Locate the cell with the specified text and output its (x, y) center coordinate. 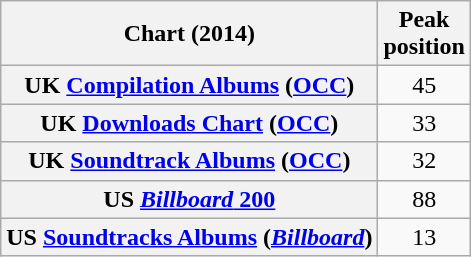
Chart (2014) (190, 34)
US Soundtracks Albums (Billboard) (190, 237)
UK Compilation Albums (OCC) (190, 85)
Peakposition (424, 34)
UK Downloads Chart (OCC) (190, 123)
45 (424, 85)
UK Soundtrack Albums (OCC) (190, 161)
US Billboard 200 (190, 199)
32 (424, 161)
88 (424, 199)
33 (424, 123)
13 (424, 237)
